Detect which cell encompasses the target text, then output its [X, Y] center coordinate. 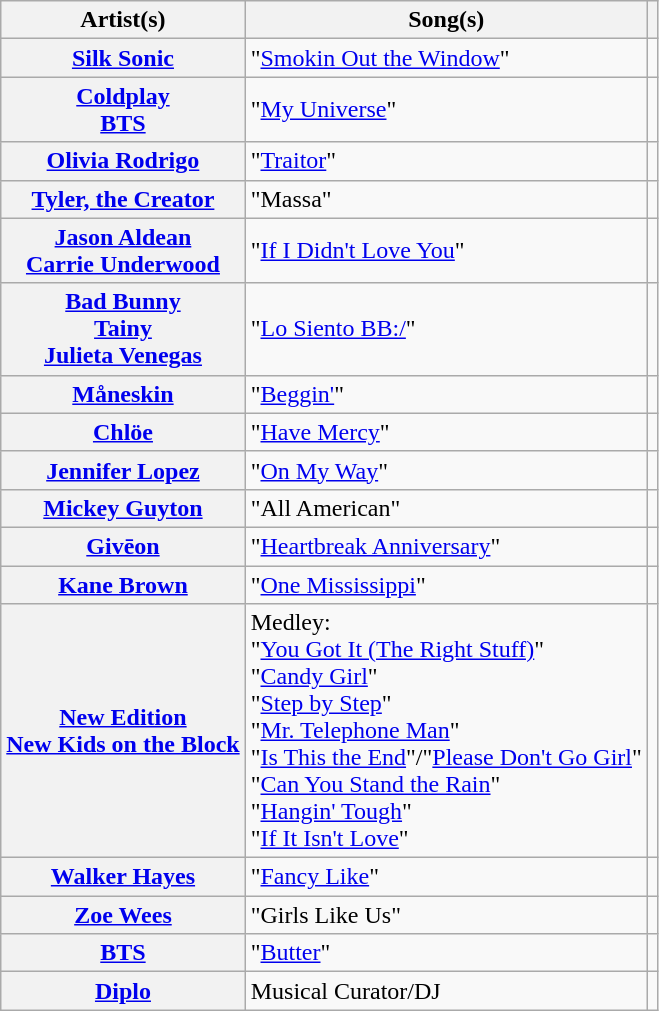
Jennifer Lopez [123, 470]
"Traitor" [446, 161]
"Girls Like Us" [446, 915]
"On My Way" [446, 470]
"Smokin Out the Window" [446, 58]
Jason AldeanCarrie Underwood [123, 250]
BTS [123, 953]
"Lo Siento BB:/" [446, 329]
Zoe Wees [123, 915]
Givēon [123, 546]
Bad BunnyTainyJulieta Venegas [123, 329]
Kane Brown [123, 585]
Diplo [123, 991]
Walker Hayes [123, 877]
ColdplayBTS [123, 110]
Musical Curator/DJ [446, 991]
"Butter" [446, 953]
Olivia Rodrigo [123, 161]
Chlöe [123, 432]
New EditionNew Kids on the Block [123, 731]
"Fancy Like" [446, 877]
"All American" [446, 508]
"Have Mercy" [446, 432]
"Beggin'" [446, 394]
Silk Sonic [123, 58]
Måneskin [123, 394]
Mickey Guyton [123, 508]
"One Mississippi" [446, 585]
Song(s) [446, 20]
"Massa" [446, 199]
"Heartbreak Anniversary" [446, 546]
"If I Didn't Love You" [446, 250]
Tyler, the Creator [123, 199]
"My Universe" [446, 110]
Artist(s) [123, 20]
